Pinpoint the cell where the given text exists, returning its [X, Y] midpoint coordinate. 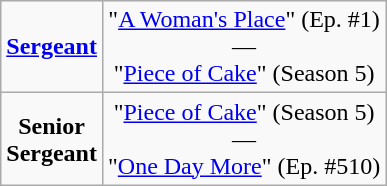
"Piece of Cake" (Season 5) — "One Day More" (Ep. #510) [244, 139]
"A Woman's Place" (Ep. #1) — "Piece of Cake" (Season 5) [244, 47]
Sergeant [52, 47]
SeniorSergeant [52, 139]
